Determine the (X, Y) coordinate at the center of the cell enclosing the given text.  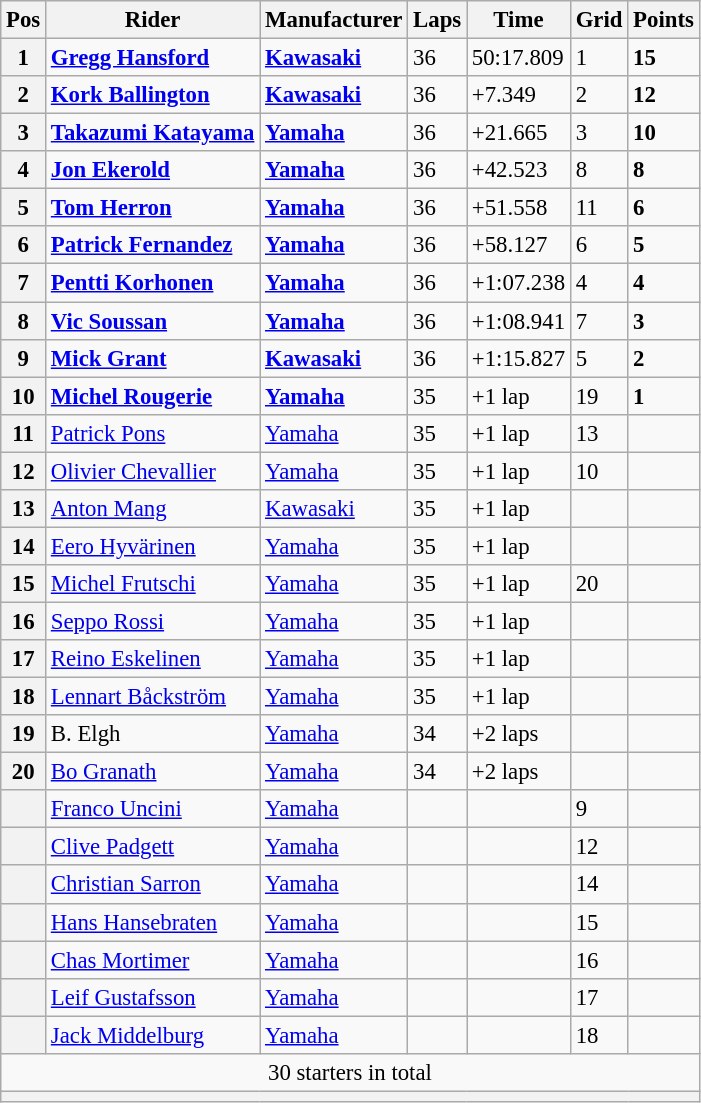
Olivier Chevallier (153, 471)
Eero Hyvärinen (153, 546)
30 starters in total (350, 1073)
Rider (153, 20)
Mick Grant (153, 358)
+58.127 (519, 245)
Patrick Fernandez (153, 245)
Reino Eskelinen (153, 659)
+1:07.238 (519, 283)
Points (664, 20)
Bo Granath (153, 772)
Manufacturer (334, 20)
Lennart Båckström (153, 697)
Kork Ballington (153, 95)
Patrick Pons (153, 433)
Chas Mortimer (153, 960)
Gregg Hansford (153, 58)
Laps (438, 20)
+1:15.827 (519, 358)
Franco Uncini (153, 809)
Pos (24, 20)
Michel Frutschi (153, 584)
Michel Rougerie (153, 396)
B. Elgh (153, 734)
Time (519, 20)
+7.349 (519, 95)
+51.558 (519, 208)
Jack Middelburg (153, 1035)
Leif Gustafsson (153, 997)
Anton Mang (153, 509)
Takazumi Katayama (153, 133)
Vic Soussan (153, 321)
Jon Ekerold (153, 170)
Grid (598, 20)
Tom Herron (153, 208)
Christian Sarron (153, 885)
50:17.809 (519, 58)
Hans Hansebraten (153, 922)
+1:08.941 (519, 321)
Pentti Korhonen (153, 283)
+21.665 (519, 133)
Seppo Rossi (153, 621)
Clive Padgett (153, 847)
+42.523 (519, 170)
